Locate the cell with the specified text and output its (x, y) center coordinate. 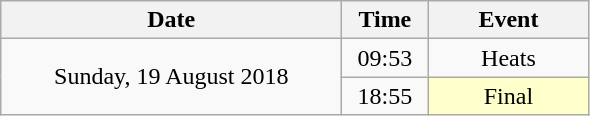
09:53 (385, 58)
18:55 (385, 96)
Heats (508, 58)
Sunday, 19 August 2018 (172, 77)
Date (172, 20)
Final (508, 96)
Time (385, 20)
Event (508, 20)
